Locate the cell with the specified text and output its (X, Y) center coordinate. 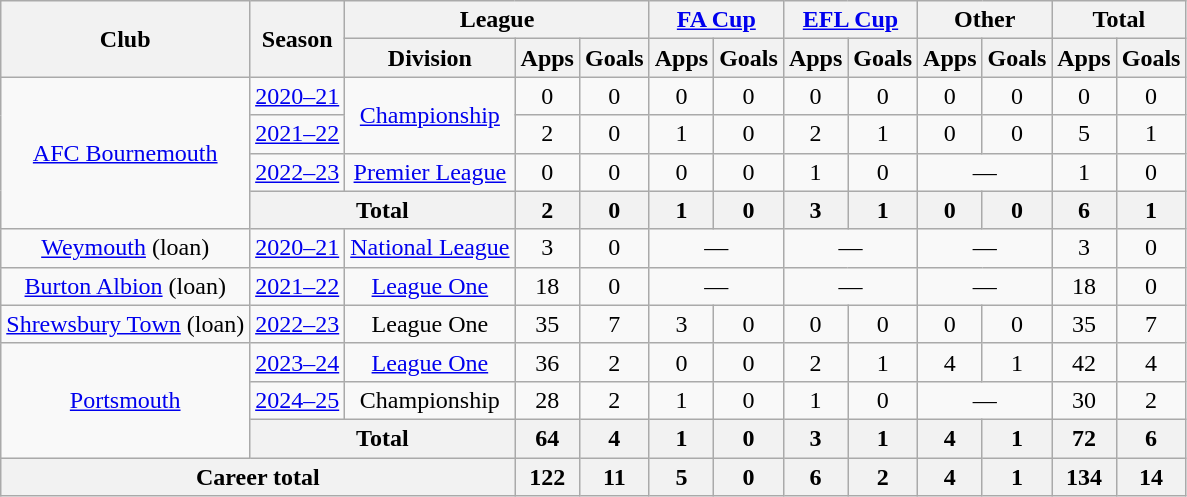
National League (430, 248)
28 (547, 400)
42 (1084, 362)
36 (547, 362)
Other (985, 20)
72 (1084, 438)
EFL Cup (850, 20)
Premier League (430, 172)
Weymouth (loan) (126, 248)
64 (547, 438)
134 (1084, 477)
122 (547, 477)
AFC Bournemouth (126, 153)
Season (298, 39)
Burton Albion (loan) (126, 286)
2024–25 (298, 400)
Club (126, 39)
Career total (258, 477)
11 (614, 477)
Division (430, 58)
2023–24 (298, 362)
30 (1084, 400)
Shrewsbury Town (loan) (126, 324)
Portsmouth (126, 400)
League (497, 20)
14 (1151, 477)
FA Cup (716, 20)
